Provide the [X, Y] coordinate of the cell's center where the given text is located.  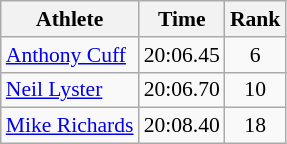
10 [256, 90]
6 [256, 55]
Mike Richards [70, 126]
Anthony Cuff [70, 55]
20:06.70 [182, 90]
18 [256, 126]
Neil Lyster [70, 90]
20:06.45 [182, 55]
Rank [256, 19]
Athlete [70, 19]
20:08.40 [182, 126]
Time [182, 19]
